Identify which cell holds the provided text, then report its [X, Y] central coordinate. 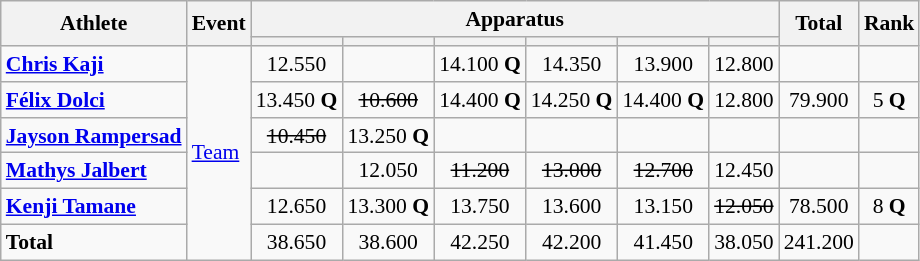
Event [219, 24]
Apparatus [515, 19]
14.100 Q [480, 64]
Jayson Rampersad [94, 136]
38.600 [388, 243]
Rank [890, 24]
13.450 Q [297, 100]
Team [219, 153]
Kenji Tamane [94, 207]
42.200 [572, 243]
38.050 [744, 243]
12.550 [297, 64]
11.200 [480, 171]
10.450 [297, 136]
5 Q [890, 100]
13.300 Q [388, 207]
Mathys Jalbert [94, 171]
79.900 [819, 100]
12.650 [297, 207]
41.450 [663, 243]
Athlete [94, 24]
38.650 [297, 243]
42.250 [480, 243]
10.600 [388, 100]
13.900 [663, 64]
12.450 [744, 171]
Félix Dolci [94, 100]
14.250 Q [572, 100]
13.000 [572, 171]
78.500 [819, 207]
13.250 Q [388, 136]
13.150 [663, 207]
Chris Kaji [94, 64]
14.350 [572, 64]
13.750 [480, 207]
12.700 [663, 171]
241.200 [819, 243]
8 Q [890, 207]
13.600 [572, 207]
